Capture the cell that displays the provided text and extract its [x, y] central coordinate. 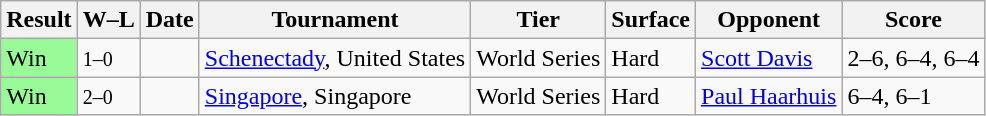
Scott Davis [769, 58]
Schenectady, United States [334, 58]
2–6, 6–4, 6–4 [914, 58]
2–0 [108, 96]
Singapore, Singapore [334, 96]
Date [170, 20]
Tier [538, 20]
Surface [651, 20]
1–0 [108, 58]
Tournament [334, 20]
Result [39, 20]
Paul Haarhuis [769, 96]
Opponent [769, 20]
W–L [108, 20]
6–4, 6–1 [914, 96]
Score [914, 20]
